Detect which cell encompasses the target text, then output its (x, y) center coordinate. 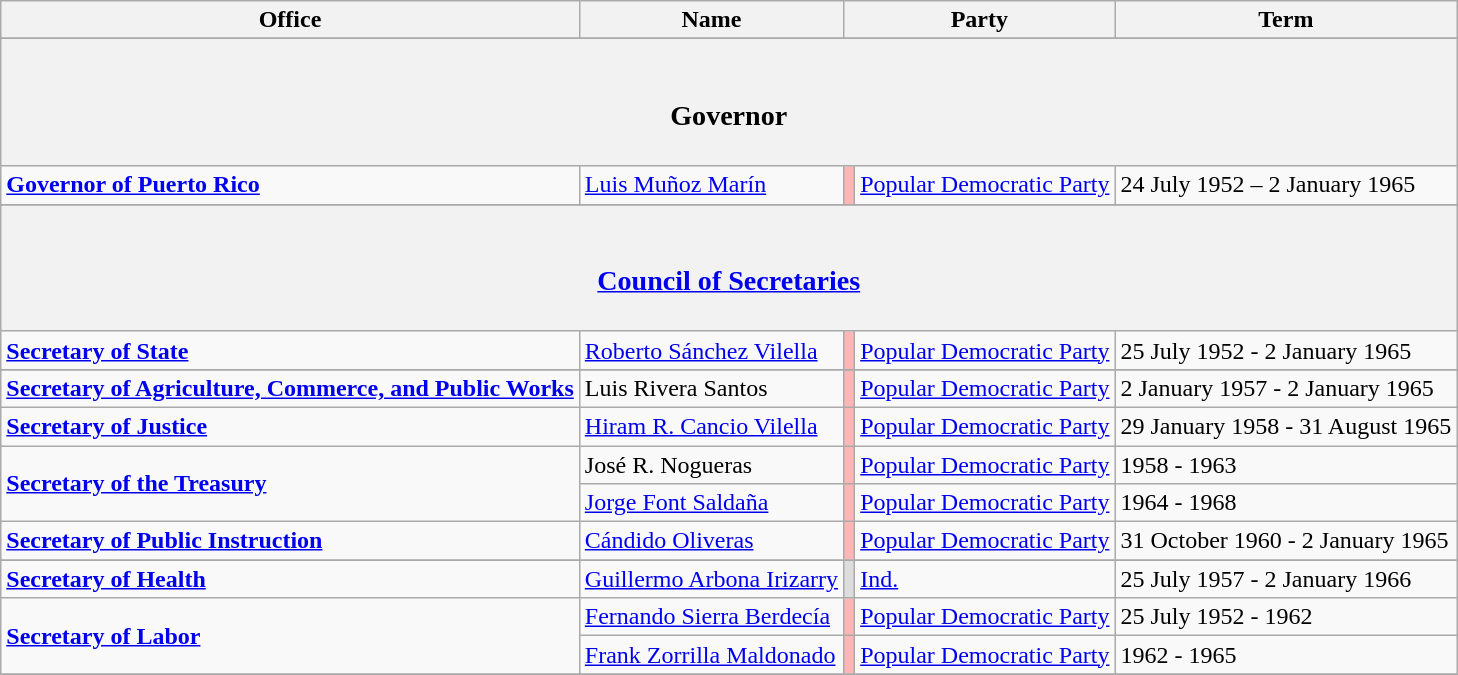
1962 - 1965 (1286, 655)
1958 - 1963 (1286, 465)
24 July 1952 – 2 January 1965 (1286, 185)
1964 - 1968 (1286, 503)
Luis Muñoz Marín (711, 185)
Cándido Oliveras (711, 541)
Fernando Sierra Berdecía (711, 617)
Hiram R. Cancio Vilella (711, 426)
Luis Rivera Santos (711, 388)
Secretary of Labor (290, 636)
Secretary of State (290, 350)
Guillermo Arbona Irizarry (711, 579)
Jorge Font Saldaña (711, 503)
Office (290, 20)
Name (711, 20)
Ind. (985, 579)
Council of Secretaries (729, 268)
31 October 1960 - 2 January 1965 (1286, 541)
Party (980, 20)
Term (1286, 20)
Secretary of the Treasury (290, 484)
29 January 1958 - 31 August 1965 (1286, 426)
Secretary of Agriculture, Commerce, and Public Works (290, 388)
José R. Nogueras (711, 465)
25 July 1952 - 1962 (1286, 617)
Governor (729, 102)
Secretary of Justice (290, 426)
25 July 1952 - 2 January 1965 (1286, 350)
Frank Zorrilla Maldonado (711, 655)
Secretary of Public Instruction (290, 541)
2 January 1957 - 2 January 1965 (1286, 388)
Roberto Sánchez Vilella (711, 350)
Governor of Puerto Rico (290, 185)
25 July 1957 - 2 January 1966 (1286, 579)
Secretary of Health (290, 579)
